Scan for the cell matching the given text and deliver its (x, y) coordinate at center. 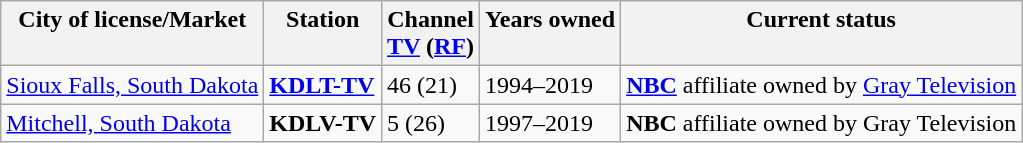
5 (26) (431, 123)
ChannelTV (RF) (431, 34)
1997–2019 (550, 123)
Current status (822, 34)
Sioux Falls, South Dakota (132, 85)
1994–2019 (550, 85)
City of license/Market (132, 34)
46 (21) (431, 85)
Years owned (550, 34)
Station (323, 34)
Mitchell, South Dakota (132, 123)
KDLV-TV (323, 123)
KDLT-TV (323, 85)
